Locate the cell with the specified text and output its (x, y) center coordinate. 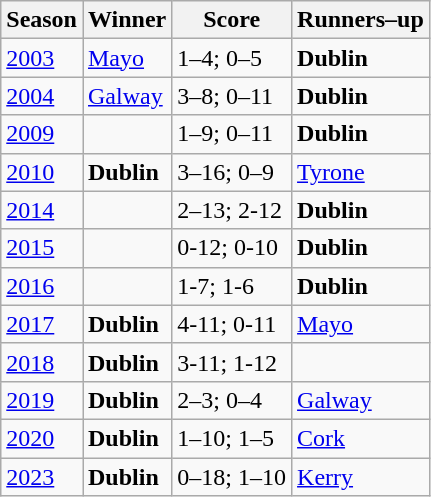
2004 (42, 96)
2016 (42, 286)
2–3; 0–4 (232, 400)
2014 (42, 210)
1–4; 0–5 (232, 58)
0–18; 1–10 (232, 477)
1–10; 1–5 (232, 438)
Cork (361, 438)
Tyrone (361, 172)
2010 (42, 172)
0-12; 0-10 (232, 248)
1-7; 1-6 (232, 286)
2003 (42, 58)
1–9; 0–11 (232, 134)
2–13; 2-12 (232, 210)
3–8; 0–11 (232, 96)
2019 (42, 400)
2018 (42, 362)
Winner (126, 20)
2020 (42, 438)
2017 (42, 324)
Kerry (361, 477)
2009 (42, 134)
Season (42, 20)
Runners–up (361, 20)
Score (232, 20)
4-11; 0-11 (232, 324)
2023 (42, 477)
2015 (42, 248)
3–16; 0–9 (232, 172)
3-11; 1-12 (232, 362)
